Output the [X, Y] coordinate of the center of the cell containing the given text.  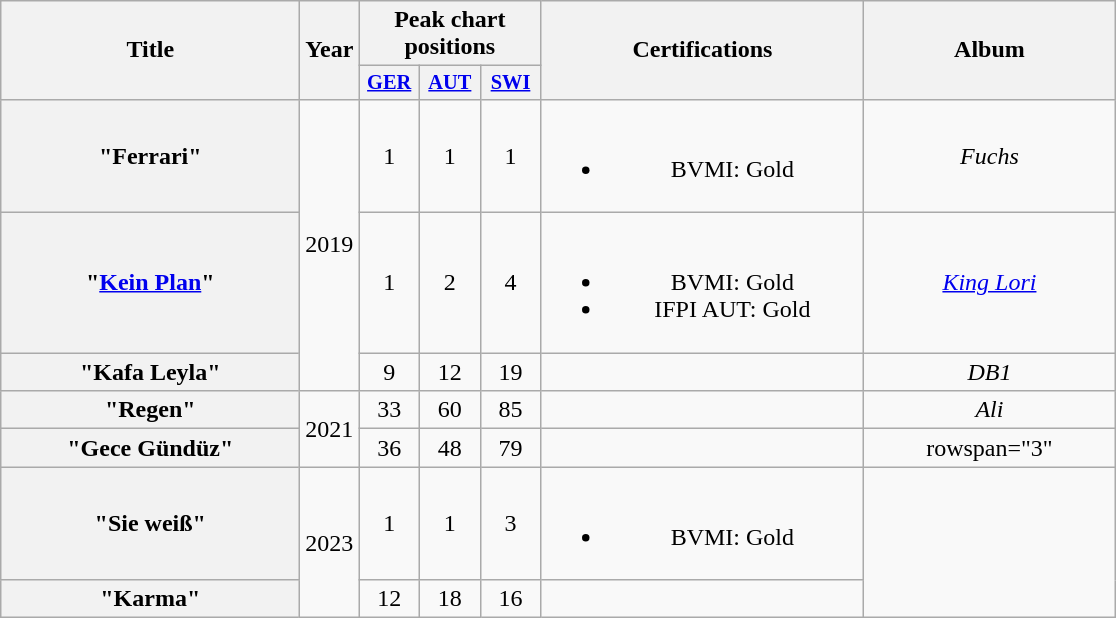
33 [390, 410]
"Sie weiß" [150, 524]
19 [510, 372]
60 [450, 410]
36 [390, 448]
85 [510, 410]
GER [390, 83]
"Kein Plan" [150, 283]
rowspan="3" [990, 448]
2 [450, 283]
BVMI: GoldIFPI AUT: Gold [702, 283]
Certifications [702, 50]
"Gece Gündüz" [150, 448]
"Karma" [150, 599]
Title [150, 50]
9 [390, 372]
"Ferrari" [150, 156]
Album [990, 50]
Fuchs [990, 156]
48 [450, 448]
2023 [330, 542]
Year [330, 50]
Ali [990, 410]
"Regen" [150, 410]
79 [510, 448]
2021 [330, 429]
King Lori [990, 283]
AUT [450, 83]
18 [450, 599]
"Kafa Leyla" [150, 372]
Peak chart positions [450, 34]
3 [510, 524]
DB1 [990, 372]
4 [510, 283]
SWI [510, 83]
16 [510, 599]
2019 [330, 244]
